Detect which cell encompasses the target text, then output its (X, Y) center coordinate. 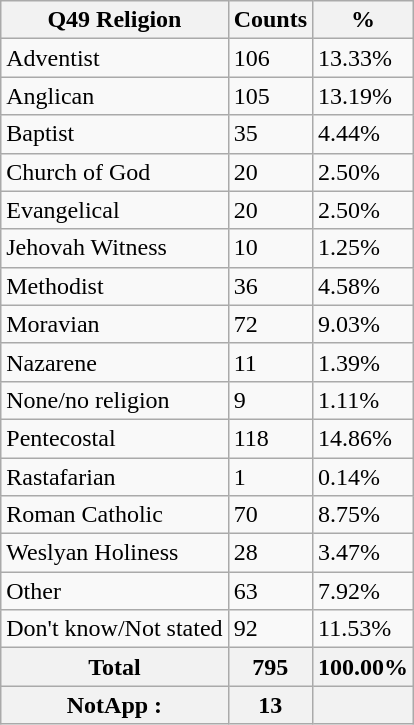
10 (270, 248)
13.33% (364, 58)
Church of God (114, 172)
9 (270, 400)
8.75% (364, 515)
7.92% (364, 591)
% (364, 20)
13 (270, 705)
1 (270, 477)
Adventist (114, 58)
NotApp : (114, 705)
Counts (270, 20)
Q49 Religion (114, 20)
11 (270, 362)
Total (114, 667)
Roman Catholic (114, 515)
9.03% (364, 324)
11.53% (364, 629)
4.58% (364, 286)
4.44% (364, 134)
70 (270, 515)
14.86% (364, 438)
3.47% (364, 553)
Other (114, 591)
Nazarene (114, 362)
Rastafarian (114, 477)
100.00% (364, 667)
1.25% (364, 248)
0.14% (364, 477)
Moravian (114, 324)
28 (270, 553)
63 (270, 591)
Pentecostal (114, 438)
Weslyan Holiness (114, 553)
Jehovah Witness (114, 248)
72 (270, 324)
Anglican (114, 96)
36 (270, 286)
105 (270, 96)
118 (270, 438)
106 (270, 58)
Don't know/Not stated (114, 629)
92 (270, 629)
Methodist (114, 286)
None/no religion (114, 400)
Baptist (114, 134)
1.11% (364, 400)
35 (270, 134)
Evangelical (114, 210)
13.19% (364, 96)
795 (270, 667)
1.39% (364, 362)
